Pinpoint the cell where the given text exists, returning its (x, y) midpoint coordinate. 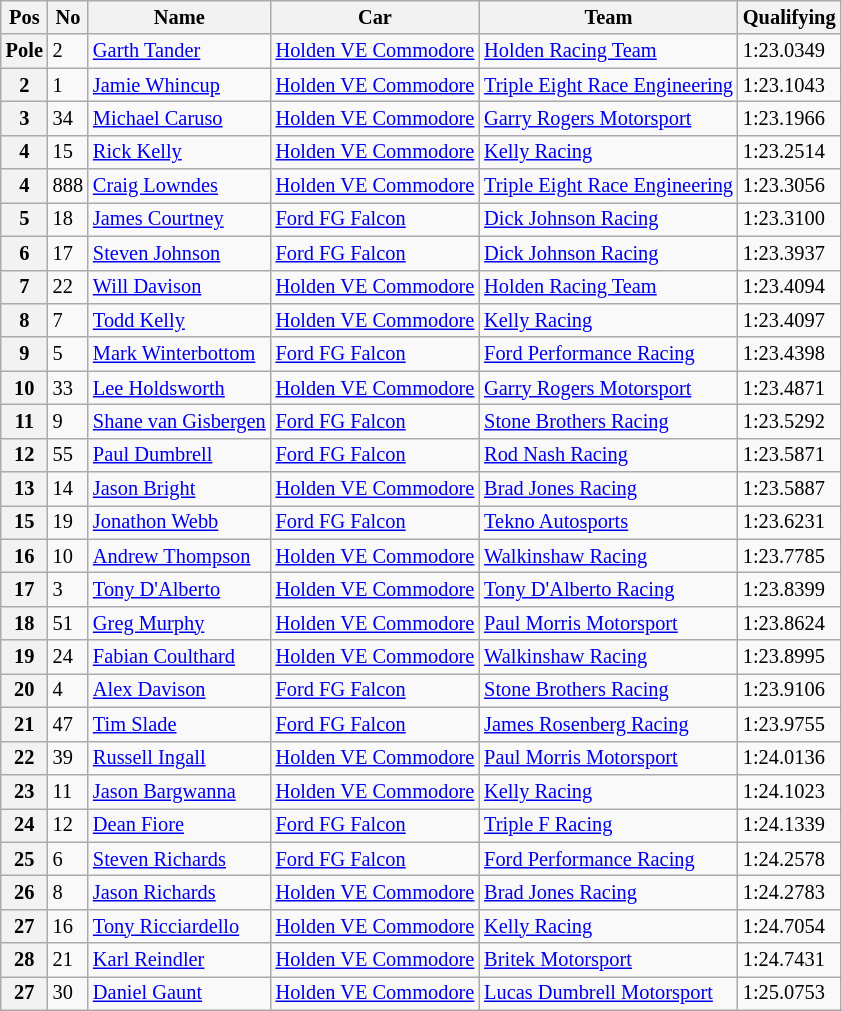
Shane van Gisbergen (180, 421)
Mark Winterbottom (180, 354)
Tekno Autosports (608, 522)
1:24.7054 (790, 926)
14 (68, 489)
Tony Ricciardello (180, 926)
Will Davison (180, 287)
Lee Holdsworth (180, 388)
Greg Murphy (180, 623)
1:23.5292 (790, 421)
Jonathon Webb (180, 522)
Karl Reindler (180, 960)
Lucas Dumbrell Motorsport (608, 993)
1:23.7785 (790, 556)
28 (24, 960)
Tony D'Alberto (180, 589)
Alex Davison (180, 690)
Team (608, 17)
Name (180, 17)
Dean Fiore (180, 825)
Jason Bright (180, 489)
1:23.3056 (790, 186)
Qualifying (790, 17)
1:23.4094 (790, 287)
Paul Dumbrell (180, 455)
Todd Kelly (180, 320)
1:23.3100 (790, 219)
1:23.5871 (790, 455)
Britek Motorsport (608, 960)
Tony D'Alberto Racing (608, 589)
30 (68, 993)
Jason Bargwanna (180, 791)
13 (24, 489)
1:23.0349 (790, 51)
1:23.4398 (790, 354)
34 (68, 118)
Steven Johnson (180, 253)
Garth Tander (180, 51)
1:23.3937 (790, 253)
Pos (24, 17)
No (68, 17)
Pole (24, 51)
Steven Richards (180, 859)
1:23.6231 (790, 522)
Michael Caruso (180, 118)
1:24.2783 (790, 892)
Russell Ingall (180, 758)
1:23.5887 (790, 489)
1:24.7431 (790, 960)
Rod Nash Racing (608, 455)
Jason Richards (180, 892)
1:24.0136 (790, 758)
1:23.1043 (790, 85)
Car (376, 17)
51 (68, 623)
20 (24, 690)
1:25.0753 (790, 993)
Triple F Racing (608, 825)
25 (24, 859)
26 (24, 892)
1:23.8399 (790, 589)
23 (24, 791)
1:23.4097 (790, 320)
1:23.4871 (790, 388)
James Rosenberg Racing (608, 724)
47 (68, 724)
1:24.1339 (790, 825)
Rick Kelly (180, 152)
1:23.9106 (790, 690)
1:23.2514 (790, 152)
1:23.8624 (790, 623)
55 (68, 455)
Tim Slade (180, 724)
Andrew Thompson (180, 556)
33 (68, 388)
James Courtney (180, 219)
1:24.1023 (790, 791)
Craig Lowndes (180, 186)
1:24.2578 (790, 859)
Fabian Coulthard (180, 657)
1 (68, 85)
Jamie Whincup (180, 85)
1:23.1966 (790, 118)
1:23.9755 (790, 724)
39 (68, 758)
1:23.8995 (790, 657)
888 (68, 186)
Daniel Gaunt (180, 993)
